Provide the (X, Y) coordinate of the cell's center where the given text is located.  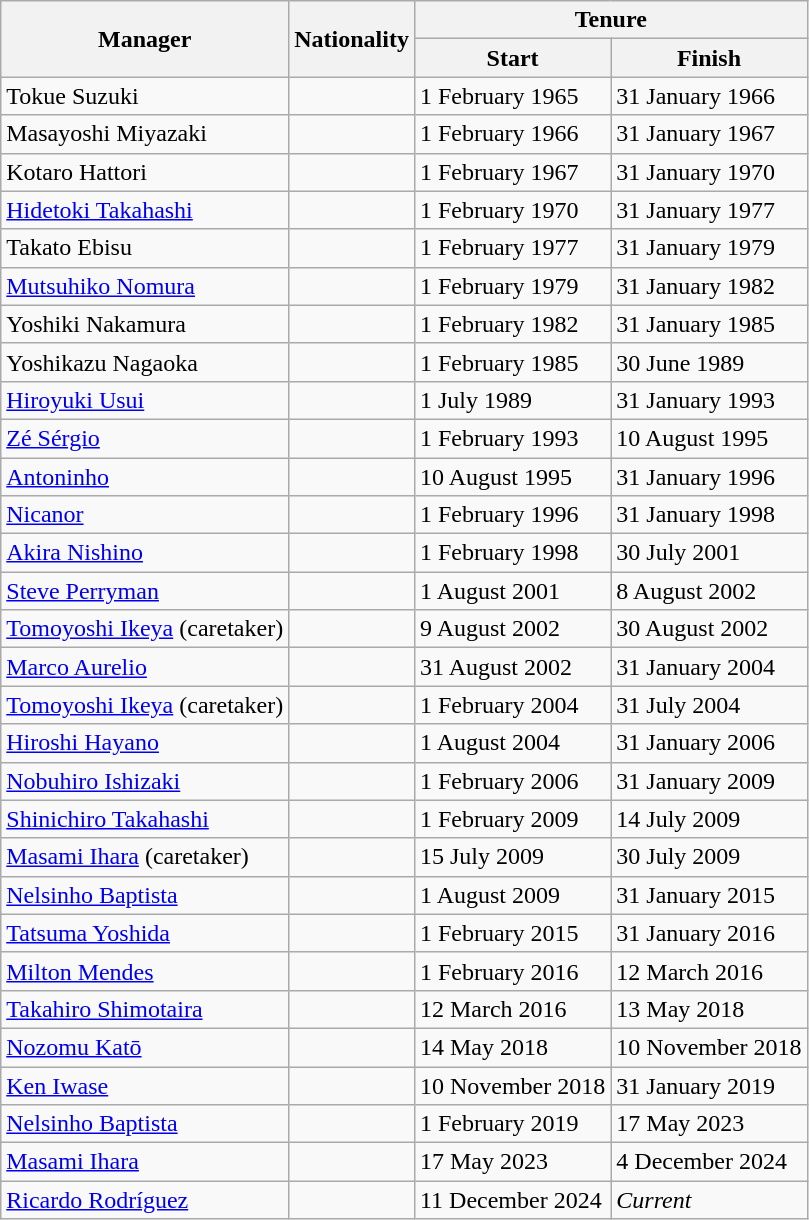
1 August 2004 (512, 743)
13 May 2018 (709, 1009)
Takato Ebisu (145, 248)
30 July 2009 (709, 857)
4 December 2024 (709, 1162)
31 August 2002 (512, 667)
1 February 2019 (512, 1124)
1 February 2004 (512, 705)
31 January 2019 (709, 1085)
31 January 1982 (709, 286)
8 August 2002 (709, 591)
1 February 1996 (512, 515)
1 February 1966 (512, 134)
31 January 1985 (709, 324)
Shinichiro Takahashi (145, 819)
30 June 1989 (709, 362)
Nobuhiro Ishizaki (145, 781)
Akira Nishino (145, 553)
31 January 1967 (709, 134)
Masayoshi Miyazaki (145, 134)
31 January 2015 (709, 895)
Marco Aurelio (145, 667)
1 February 2016 (512, 971)
1 February 2015 (512, 933)
Mutsuhiko Nomura (145, 286)
Kotaro Hattori (145, 172)
31 January 2009 (709, 781)
31 January 2016 (709, 933)
Nozomu Katō (145, 1047)
Nicanor (145, 515)
1 February 1979 (512, 286)
Hiroshi Hayano (145, 743)
31 January 1966 (709, 96)
Zé Sérgio (145, 438)
14 July 2009 (709, 819)
9 August 2002 (512, 629)
1 July 1989 (512, 400)
30 August 2002 (709, 629)
31 January 2006 (709, 743)
31 July 2004 (709, 705)
1 February 1993 (512, 438)
1 August 2001 (512, 591)
31 January 2004 (709, 667)
Current (709, 1200)
31 January 1998 (709, 515)
14 May 2018 (512, 1047)
1 February 1967 (512, 172)
Yoshiki Nakamura (145, 324)
Ken Iwase (145, 1085)
30 July 2001 (709, 553)
Ricardo Rodríguez (145, 1200)
Steve Perryman (145, 591)
1 February 1977 (512, 248)
Finish (709, 58)
1 February 1965 (512, 96)
11 December 2024 (512, 1200)
31 January 1970 (709, 172)
1 February 1998 (512, 553)
1 February 1970 (512, 210)
31 January 1993 (709, 400)
1 August 2009 (512, 895)
Antoninho (145, 477)
Masami Ihara (caretaker) (145, 857)
1 February 2006 (512, 781)
1 February 1982 (512, 324)
Milton Mendes (145, 971)
Hiroyuki Usui (145, 400)
Hidetoki Takahashi (145, 210)
1 February 1985 (512, 362)
31 January 1979 (709, 248)
31 January 1996 (709, 477)
Start (512, 58)
Nationality (352, 39)
1 February 2009 (512, 819)
Tatsuma Yoshida (145, 933)
Manager (145, 39)
31 January 1977 (709, 210)
Takahiro Shimotaira (145, 1009)
Tenure (610, 20)
15 July 2009 (512, 857)
Masami Ihara (145, 1162)
Yoshikazu Nagaoka (145, 362)
Tokue Suzuki (145, 96)
